Determine the (X, Y) coordinate at the center of the cell enclosing the given text.  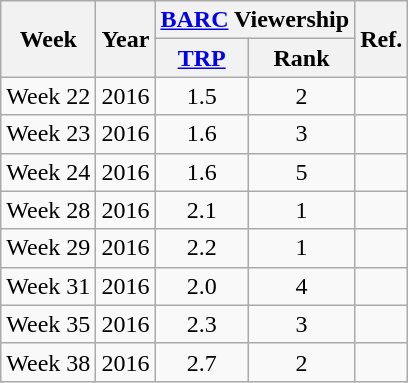
Year (126, 39)
2.0 (202, 286)
5 (301, 172)
Week 24 (48, 172)
2.3 (202, 324)
Week 38 (48, 362)
4 (301, 286)
Week 23 (48, 134)
2.7 (202, 362)
TRP (202, 58)
Ref. (382, 39)
Week 35 (48, 324)
Week (48, 39)
Rank (301, 58)
1.5 (202, 96)
BARC Viewership (255, 20)
Week 29 (48, 248)
Week 31 (48, 286)
2.1 (202, 210)
Week 28 (48, 210)
Week 22 (48, 96)
2.2 (202, 248)
